Return (x, y) of the center of cell containing provided text 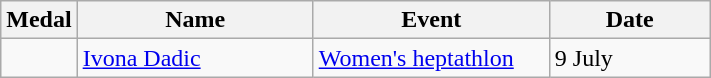
Women's heptathlon (431, 58)
Name (195, 20)
9 July (630, 58)
Date (630, 20)
Medal (39, 20)
Event (431, 20)
Ivona Dadic (195, 58)
